Detect which cell encompasses the target text, then output its (x, y) center coordinate. 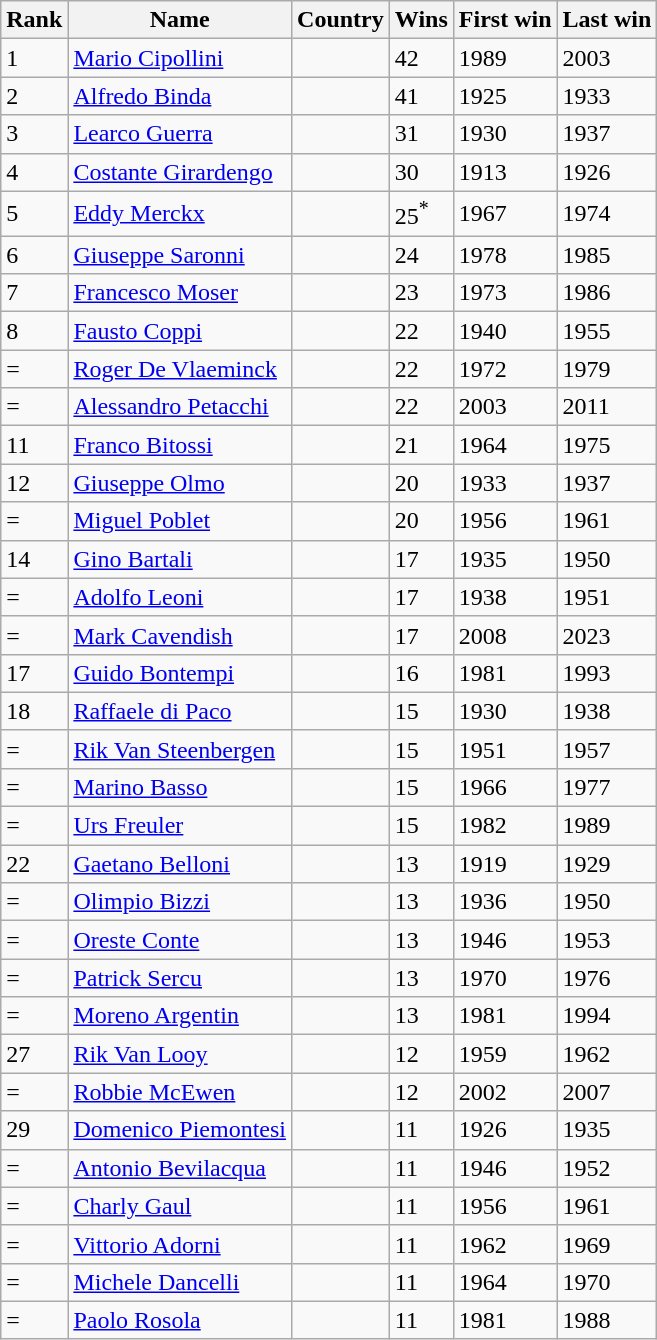
2002 (505, 1092)
16 (421, 673)
2008 (505, 635)
Name (180, 20)
5 (34, 214)
1979 (607, 369)
Alessandro Petacchi (180, 407)
1 (34, 58)
1988 (607, 1320)
1975 (607, 445)
1985 (607, 255)
Paolo Rosola (180, 1320)
Adolfo Leoni (180, 597)
8 (34, 331)
Miguel Poblet (180, 521)
1976 (607, 978)
3 (34, 134)
Mark Cavendish (180, 635)
Roger De Vlaeminck (180, 369)
Costante Girardengo (180, 172)
1953 (607, 940)
2011 (607, 407)
1993 (607, 673)
1913 (505, 172)
Giuseppe Olmo (180, 483)
29 (34, 1130)
Patrick Sercu (180, 978)
1959 (505, 1054)
Gaetano Belloni (180, 864)
Domenico Piemontesi (180, 1130)
Raffaele di Paco (180, 711)
Moreno Argentin (180, 1016)
Robbie McEwen (180, 1092)
27 (34, 1054)
41 (421, 96)
25* (421, 214)
Rank (34, 20)
Oreste Conte (180, 940)
Vittorio Adorni (180, 1244)
1929 (607, 864)
31 (421, 134)
Francesco Moser (180, 293)
18 (34, 711)
Mario Cipollini (180, 58)
Urs Freuler (180, 826)
Fausto Coppi (180, 331)
2023 (607, 635)
1940 (505, 331)
1994 (607, 1016)
Gino Bartali (180, 559)
1986 (607, 293)
Alfredo Binda (180, 96)
42 (421, 58)
1972 (505, 369)
1969 (607, 1244)
1955 (607, 331)
4 (34, 172)
Rik Van Steenbergen (180, 749)
6 (34, 255)
Michele Dancelli (180, 1282)
Olimpio Bizzi (180, 902)
1973 (505, 293)
1974 (607, 214)
1982 (505, 826)
1919 (505, 864)
Wins (421, 20)
Eddy Merckx (180, 214)
21 (421, 445)
2007 (607, 1092)
Franco Bitossi (180, 445)
1966 (505, 787)
2 (34, 96)
30 (421, 172)
Marino Basso (180, 787)
24 (421, 255)
Learco Guerra (180, 134)
Last win (607, 20)
Guido Bontempi (180, 673)
1925 (505, 96)
1936 (505, 902)
Antonio Bevilacqua (180, 1168)
7 (34, 293)
1978 (505, 255)
Rik Van Looy (180, 1054)
14 (34, 559)
1957 (607, 749)
Charly Gaul (180, 1206)
1967 (505, 214)
Country (341, 20)
1952 (607, 1168)
Giuseppe Saronni (180, 255)
1977 (607, 787)
23 (421, 293)
First win (505, 20)
